Find where the given text appears and provide that cell's center as [X, Y] coordinate. 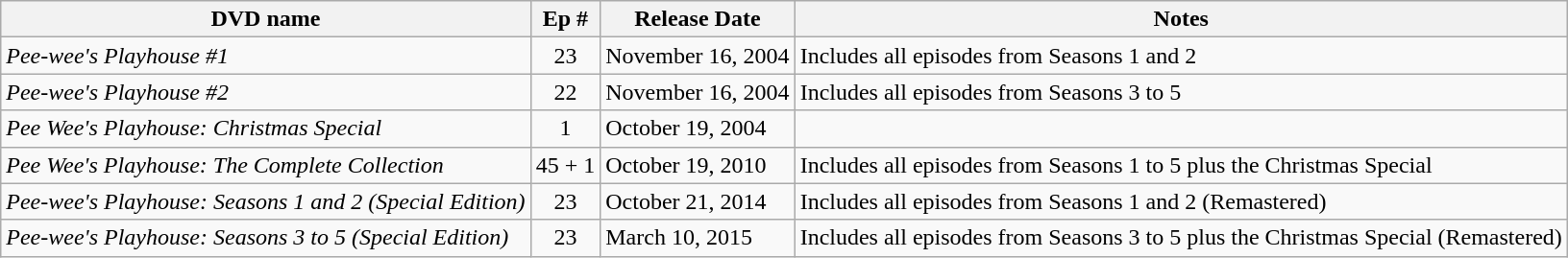
Includes all episodes from Seasons 1 and 2 [1181, 56]
October 21, 2014 [698, 201]
Pee Wee's Playhouse: Christmas Special [265, 129]
1 [565, 129]
October 19, 2004 [698, 129]
Includes all episodes from Seasons 1 and 2 (Remastered) [1181, 201]
Release Date [698, 19]
Pee Wee's Playhouse: The Complete Collection [265, 165]
DVD name [265, 19]
45 + 1 [565, 165]
Pee-wee's Playhouse #2 [265, 92]
Includes all episodes from Seasons 1 to 5 plus the Christmas Special [1181, 165]
Pee-wee's Playhouse #1 [265, 56]
Includes all episodes from Seasons 3 to 5 plus the Christmas Special (Remastered) [1181, 238]
22 [565, 92]
Ep # [565, 19]
Notes [1181, 19]
March 10, 2015 [698, 238]
Pee-wee's Playhouse: Seasons 3 to 5 (Special Edition) [265, 238]
October 19, 2010 [698, 165]
Pee-wee's Playhouse: Seasons 1 and 2 (Special Edition) [265, 201]
Includes all episodes from Seasons 3 to 5 [1181, 92]
